Scan for the cell matching the given text and deliver its [X, Y] coordinate at center. 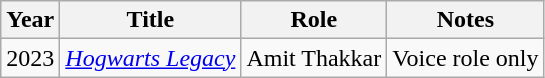
Title [150, 20]
Voice role only [466, 58]
Year [30, 20]
Notes [466, 20]
2023 [30, 58]
Amit Thakkar [314, 58]
Role [314, 20]
Hogwarts Legacy [150, 58]
